Output the (x, y) coordinate of the center of the cell containing the given text.  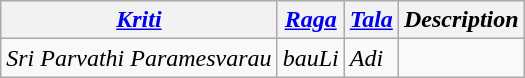
Adi (371, 58)
Tala (371, 20)
Sri Parvathi Paramesvarau (139, 58)
Raga (310, 20)
Kriti (139, 20)
Description (461, 20)
bauLi (310, 58)
